Return the (x, y) coordinate for the center point of the cell that contains the specified text.  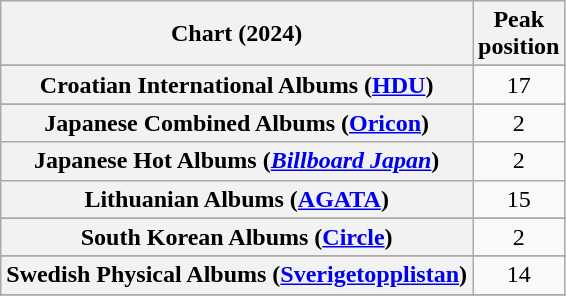
15 (519, 199)
Chart (2024) (237, 34)
Swedish Physical Albums (Sverigetopplistan) (237, 275)
Japanese Combined Albums (Oricon) (237, 123)
17 (519, 85)
14 (519, 275)
Japanese Hot Albums (Billboard Japan) (237, 161)
Lithuanian Albums (AGATA) (237, 199)
South Korean Albums (Circle) (237, 237)
Croatian International Albums (HDU) (237, 85)
Peakposition (519, 34)
